Output the [x, y] coordinate of the center of the cell containing the given text.  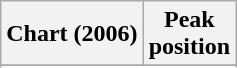
Peakposition [189, 34]
Chart (2006) [72, 34]
